Find where the given text appears and provide that cell's center as (X, Y) coordinate. 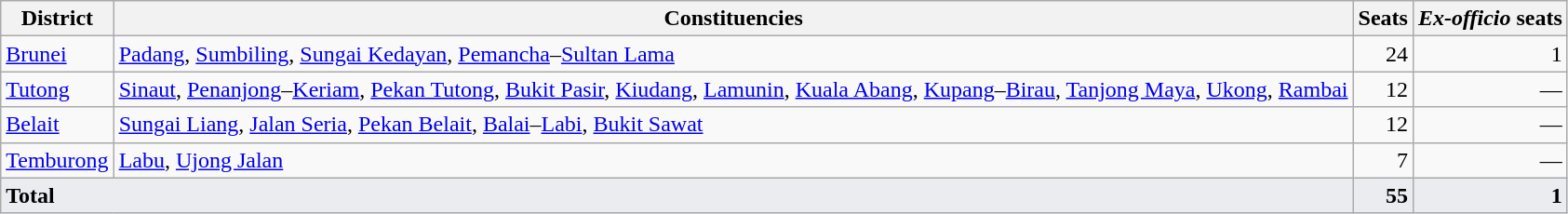
55 (1383, 195)
Total (677, 195)
Temburong (58, 160)
Belait (58, 125)
Constituencies (733, 19)
Brunei (58, 54)
Sinaut, Penanjong–Keriam, Pekan Tutong, Bukit Pasir, Kiudang, Lamunin, Kuala Abang, Kupang–Birau, Tanjong Maya, Ukong, Rambai (733, 89)
Seats (1383, 19)
Labu, Ujong Jalan (733, 160)
Padang, Sumbiling, Sungai Kedayan, Pemancha–Sultan Lama (733, 54)
Ex-officio seats (1490, 19)
District (58, 19)
24 (1383, 54)
Tutong (58, 89)
7 (1383, 160)
Sungai Liang, Jalan Seria, Pekan Belait, Balai–Labi, Bukit Sawat (733, 125)
